Return the [x, y] coordinate for the center point of the cell that contains the specified text.  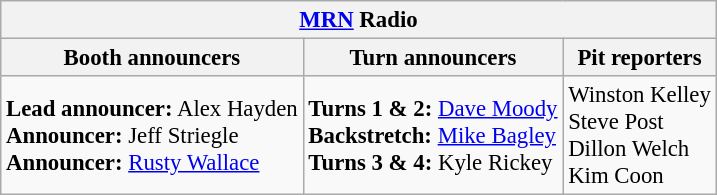
Turn announcers [433, 58]
Turns 1 & 2: Dave MoodyBackstretch: Mike BagleyTurns 3 & 4: Kyle Rickey [433, 136]
Winston KelleySteve PostDillon WelchKim Coon [640, 136]
Lead announcer: Alex HaydenAnnouncer: Jeff StriegleAnnouncer: Rusty Wallace [152, 136]
Booth announcers [152, 58]
Pit reporters [640, 58]
MRN Radio [358, 20]
